Provide the [x, y] coordinate of the cell's center where the given text is located.  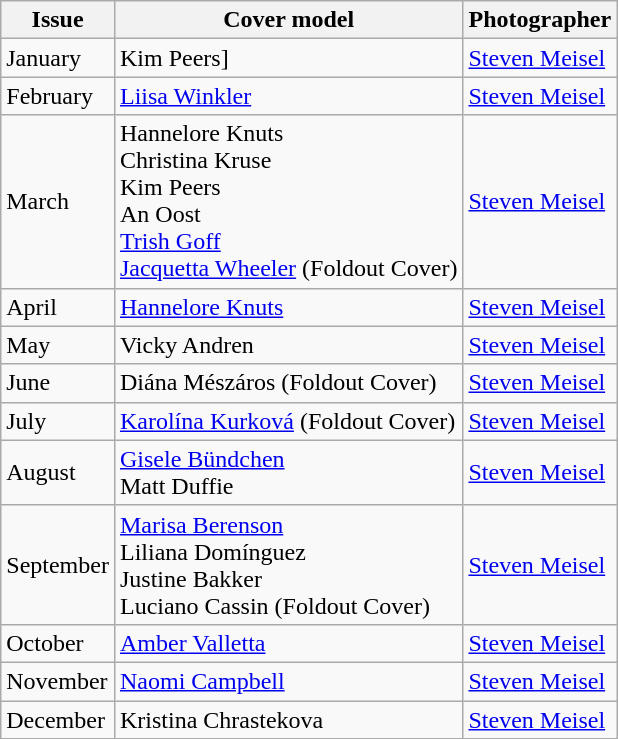
October [58, 643]
June [58, 383]
Vicky Andren [288, 345]
September [58, 564]
November [58, 681]
Hannelore KnutsChristina KruseKim PeersAn OostTrish GoffJacquetta Wheeler (Foldout Cover) [288, 202]
February [58, 96]
January [58, 58]
Kristina Chrastekova [288, 719]
Kim Peers] [288, 58]
Marisa BerensonLiliana DomínguezJustine BakkerLuciano Cassin (Foldout Cover) [288, 564]
Diána Mészáros (Foldout Cover) [288, 383]
Liisa Winkler [288, 96]
Photographer [540, 20]
March [58, 202]
April [58, 307]
December [58, 719]
Naomi Campbell [288, 681]
Hannelore Knuts [288, 307]
Karolína Kurková (Foldout Cover) [288, 421]
Issue [58, 20]
Amber Valletta [288, 643]
Gisele Bündchen Matt Duffie [288, 472]
May [58, 345]
July [58, 421]
Cover model [288, 20]
August [58, 472]
